For the text-containing cell, return its midpoint in (X, Y) coordinate format. 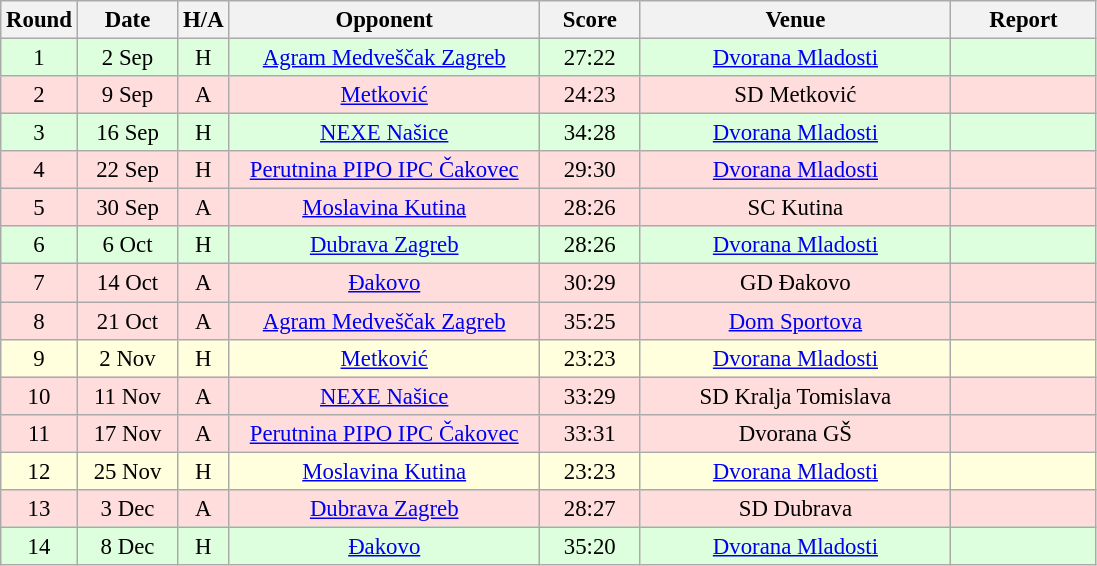
5 (39, 208)
11 Nov (128, 396)
GD Đakovo (796, 283)
SD Dubrava (796, 509)
17 Nov (128, 433)
SD Metković (796, 95)
13 (39, 509)
Score (590, 20)
9 Sep (128, 95)
33:29 (590, 396)
4 (39, 170)
24:23 (590, 95)
6 (39, 245)
Dom Sportova (796, 321)
12 (39, 471)
27:22 (590, 58)
3 (39, 133)
3 Dec (128, 509)
25 Nov (128, 471)
8 Dec (128, 546)
Venue (796, 20)
35:20 (590, 546)
30 Sep (128, 208)
35:25 (590, 321)
10 (39, 396)
33:31 (590, 433)
9 (39, 358)
H/A (204, 20)
8 (39, 321)
Round (39, 20)
2 (39, 95)
2 Nov (128, 358)
6 Oct (128, 245)
21 Oct (128, 321)
14 (39, 546)
Dvorana GŠ (796, 433)
14 Oct (128, 283)
30:29 (590, 283)
16 Sep (128, 133)
29:30 (590, 170)
Report (1024, 20)
28:27 (590, 509)
SC Kutina (796, 208)
Opponent (384, 20)
Date (128, 20)
11 (39, 433)
34:28 (590, 133)
SD Kralja Tomislava (796, 396)
22 Sep (128, 170)
2 Sep (128, 58)
1 (39, 58)
7 (39, 283)
